Find where the given text appears and provide that cell's center as (X, Y) coordinate. 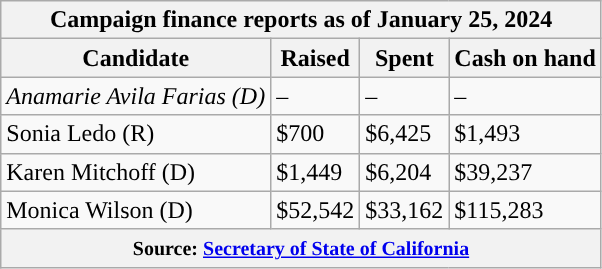
Sonia Ledo (R) (136, 134)
$1,449 (316, 172)
$39,237 (525, 172)
Raised (316, 58)
$6,425 (404, 134)
Source: Secretary of State of California (302, 248)
Monica Wilson (D) (136, 210)
Candidate (136, 58)
Karen Mitchoff (D) (136, 172)
$52,542 (316, 210)
Spent (404, 58)
Campaign finance reports as of January 25, 2024 (302, 20)
Anamarie Avila Farias (D) (136, 96)
$6,204 (404, 172)
$33,162 (404, 210)
$115,283 (525, 210)
Cash on hand (525, 58)
$1,493 (525, 134)
$700 (316, 134)
